Provide the (x, y) coordinate of the cell's center where the given text is located.  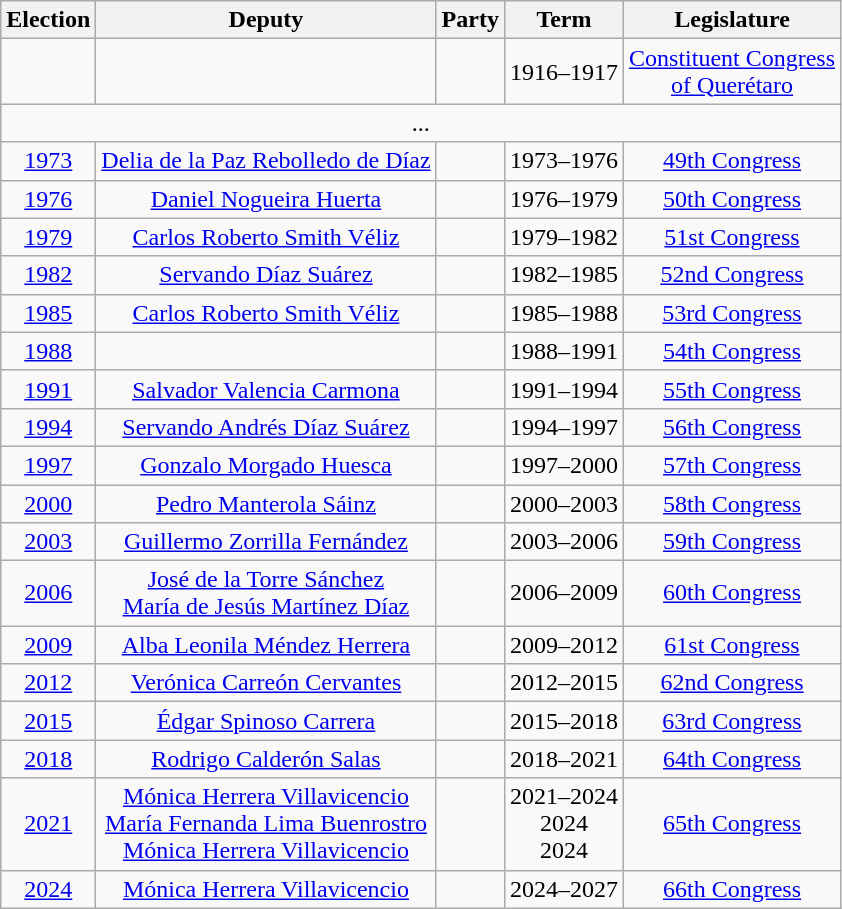
Mónica Herrera Villavicencio (266, 889)
2006 (48, 594)
2015 (48, 721)
2024–2027 (564, 889)
61st Congress (732, 645)
2021 (48, 824)
Rodrigo Calderón Salas (266, 759)
1982 (48, 275)
49th Congress (732, 161)
58th Congress (732, 503)
1994–1997 (564, 427)
Verónica Carreón Cervantes (266, 683)
Legislature (732, 20)
1916–1917 (564, 72)
1973–1976 (564, 161)
60th Congress (732, 594)
1997 (48, 465)
Alba Leonila Méndez Herrera (266, 645)
Servando Andrés Díaz Suárez (266, 427)
63rd Congress (732, 721)
Mónica Herrera VillavicencioMaría Fernanda Lima BuenrostroMónica Herrera Villavicencio (266, 824)
2018–2021 (564, 759)
Party (470, 20)
Gonzalo Morgado Huesca (266, 465)
Servando Díaz Suárez (266, 275)
64th Congress (732, 759)
1976–1979 (564, 199)
Salvador Valencia Carmona (266, 389)
1988–1991 (564, 351)
1973 (48, 161)
1994 (48, 427)
2018 (48, 759)
1988 (48, 351)
2006–2009 (564, 594)
1982–1985 (564, 275)
1991–1994 (564, 389)
... (421, 123)
1985–1988 (564, 313)
2003 (48, 542)
52nd Congress (732, 275)
59th Congress (732, 542)
1979–1982 (564, 237)
2015–2018 (564, 721)
2000 (48, 503)
2000–2003 (564, 503)
2024 (48, 889)
2021–202420242024 (564, 824)
2012–2015 (564, 683)
Pedro Manterola Sáinz (266, 503)
2012 (48, 683)
Constituent Congressof Querétaro (732, 72)
56th Congress (732, 427)
Édgar Spinoso Carrera (266, 721)
Guillermo Zorrilla Fernández (266, 542)
57th Congress (732, 465)
1976 (48, 199)
José de la Torre SánchezMaría de Jesús Martínez Díaz (266, 594)
1979 (48, 237)
1997–2000 (564, 465)
Deputy (266, 20)
65th Congress (732, 824)
Election (48, 20)
62nd Congress (732, 683)
Delia de la Paz Rebolledo de Díaz (266, 161)
2009 (48, 645)
53rd Congress (732, 313)
66th Congress (732, 889)
2009–2012 (564, 645)
50th Congress (732, 199)
Term (564, 20)
2003–2006 (564, 542)
51st Congress (732, 237)
Daniel Nogueira Huerta (266, 199)
55th Congress (732, 389)
54th Congress (732, 351)
1991 (48, 389)
1985 (48, 313)
